Find where the given text appears and provide that cell's center as [X, Y] coordinate. 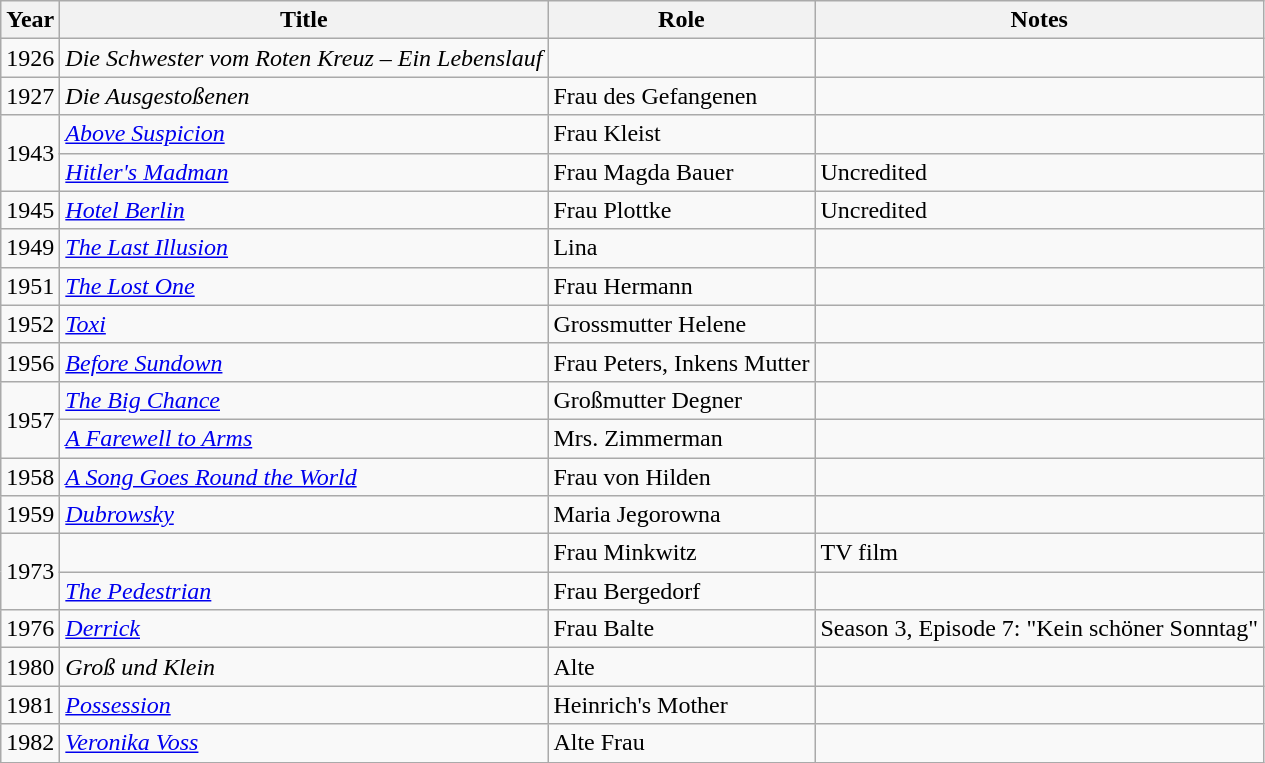
A Farewell to Arms [304, 438]
Heinrich's Mother [682, 705]
Role [682, 20]
1926 [30, 58]
Title [304, 20]
1959 [30, 515]
A Song Goes Round the World [304, 477]
Notes [1040, 20]
Derrick [304, 629]
The Lost One [304, 286]
Alte [682, 667]
1949 [30, 248]
Veronika Voss [304, 743]
Frau Kleist [682, 134]
Groß und Klein [304, 667]
Lina [682, 248]
Mrs. Zimmerman [682, 438]
Alte Frau [682, 743]
Frau Bergedorf [682, 591]
1956 [30, 362]
1980 [30, 667]
Frau Plottke [682, 210]
Possession [304, 705]
1958 [30, 477]
Season 3, Episode 7: "Kein schöner Sonntag" [1040, 629]
Frau Minkwitz [682, 553]
Frau Magda Bauer [682, 172]
Hitler's Madman [304, 172]
Frau Hermann [682, 286]
1973 [30, 572]
Die Ausgestoßenen [304, 96]
TV film [1040, 553]
1976 [30, 629]
Toxi [304, 324]
The Big Chance [304, 400]
Frau des Gefangenen [682, 96]
The Last Illusion [304, 248]
Frau Peters, Inkens Mutter [682, 362]
The Pedestrian [304, 591]
1927 [30, 96]
Großmutter Degner [682, 400]
Hotel Berlin [304, 210]
1981 [30, 705]
1943 [30, 153]
1945 [30, 210]
Above Suspicion [304, 134]
1957 [30, 419]
Frau Balte [682, 629]
Maria Jegorowna [682, 515]
Dubrowsky [304, 515]
1951 [30, 286]
1952 [30, 324]
Frau von Hilden [682, 477]
Year [30, 20]
1982 [30, 743]
Die Schwester vom Roten Kreuz – Ein Lebenslauf [304, 58]
Grossmutter Helene [682, 324]
Before Sundown [304, 362]
